From the cell containing the given text, extract its center point as [X, Y] coordinate. 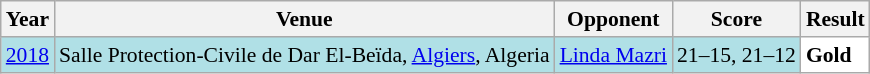
Venue [304, 19]
Gold [836, 55]
2018 [28, 55]
Linda Mazri [614, 55]
21–15, 21–12 [736, 55]
Year [28, 19]
Opponent [614, 19]
Result [836, 19]
Score [736, 19]
Salle Protection-Civile de Dar El-Beïda, Algiers, Algeria [304, 55]
